Extract the [X, Y] coordinate from the center of the cell holding the provided text.  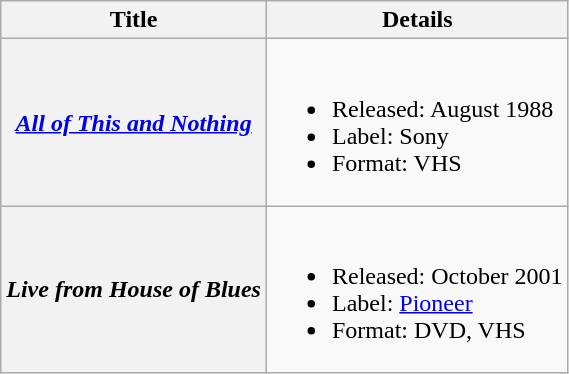
Title [134, 20]
Released: October 2001Label: PioneerFormat: DVD, VHS [417, 290]
Live from House of Blues [134, 290]
Details [417, 20]
Released: August 1988Label: SonyFormat: VHS [417, 122]
All of This and Nothing [134, 122]
